Output the (X, Y) coordinate of the center of the cell containing the given text.  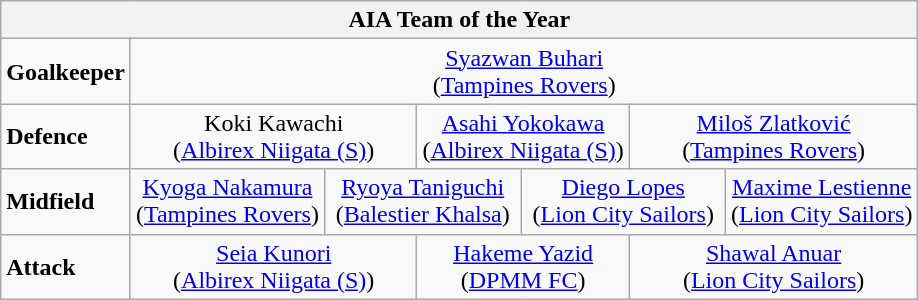
Shawal Anuar (Lion City Sailors) (774, 266)
Midfield (66, 202)
Diego Lopes (Lion City Sailors) (623, 202)
Defence (66, 136)
Asahi Yokokawa (Albirex Niigata (S)) (523, 136)
Syazwan Buhari (Tampines Rovers) (524, 72)
Koki Kawachi (Albirex Niigata (S)) (273, 136)
Kyoga Nakamura (Tampines Rovers) (227, 202)
Seia Kunori (Albirex Niigata (S)) (273, 266)
AIA Team of the Year (460, 20)
Attack (66, 266)
Ryoya Taniguchi (Balestier Khalsa) (422, 202)
Goalkeeper (66, 72)
Hakeme Yazid (DPMM FC) (523, 266)
Miloš Zlatković (Tampines Rovers) (774, 136)
Maxime Lestienne (Lion City Sailors) (822, 202)
